Pinpoint the cell where the given text exists, returning its (X, Y) midpoint coordinate. 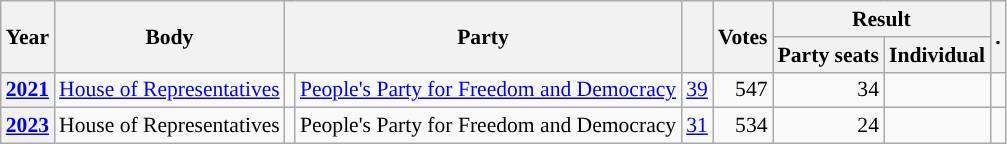
Body (170, 36)
Individual (937, 55)
39 (697, 90)
Party seats (828, 55)
Votes (743, 36)
Result (882, 19)
34 (828, 90)
2021 (28, 90)
24 (828, 126)
31 (697, 126)
534 (743, 126)
. (998, 36)
547 (743, 90)
Party (483, 36)
Year (28, 36)
2023 (28, 126)
